Pinpoint the cell where the given text exists, returning its (X, Y) midpoint coordinate. 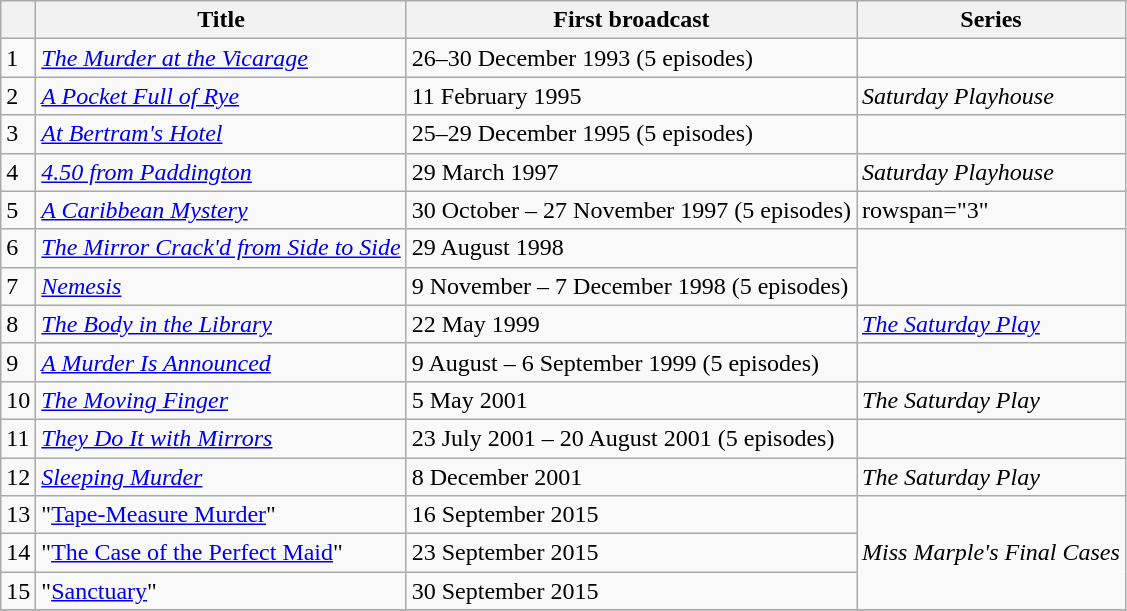
"Sanctuary" (221, 591)
Series (992, 20)
2 (18, 96)
16 September 2015 (631, 515)
8 (18, 324)
Nemesis (221, 286)
12 (18, 477)
14 (18, 553)
11 (18, 438)
A Pocket Full of Rye (221, 96)
8 December 2001 (631, 477)
10 (18, 400)
9 August – 6 September 1999 (5 episodes) (631, 362)
The Murder at the Vicarage (221, 58)
13 (18, 515)
The Body in the Library (221, 324)
Miss Marple's Final Cases (992, 553)
30 September 2015 (631, 591)
29 March 1997 (631, 172)
23 September 2015 (631, 553)
7 (18, 286)
23 July 2001 – 20 August 2001 (5 episodes) (631, 438)
Title (221, 20)
First broadcast (631, 20)
They Do It with Mirrors (221, 438)
22 May 1999 (631, 324)
15 (18, 591)
rowspan="3" (992, 210)
The Moving Finger (221, 400)
5 (18, 210)
4 (18, 172)
26–30 December 1993 (5 episodes) (631, 58)
9 November – 7 December 1998 (5 episodes) (631, 286)
25–29 December 1995 (5 episodes) (631, 134)
9 (18, 362)
At Bertram's Hotel (221, 134)
11 February 1995 (631, 96)
"Tape-Measure Murder" (221, 515)
29 August 1998 (631, 248)
4.50 from Paddington (221, 172)
"The Case of the Perfect Maid" (221, 553)
The Mirror Crack'd from Side to Side (221, 248)
A Caribbean Mystery (221, 210)
A Murder Is Announced (221, 362)
5 May 2001 (631, 400)
30 October – 27 November 1997 (5 episodes) (631, 210)
Sleeping Murder (221, 477)
1 (18, 58)
3 (18, 134)
6 (18, 248)
